Search for the cell housing the specified text and yield its [X, Y] center coordinate. 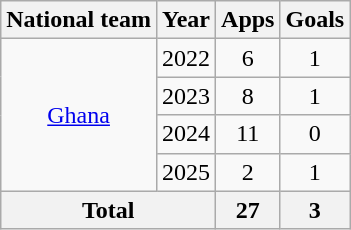
27 [248, 210]
8 [248, 96]
National team [79, 20]
Year [186, 20]
Goals [315, 20]
Apps [248, 20]
2025 [186, 172]
3 [315, 210]
2022 [186, 58]
2024 [186, 134]
2 [248, 172]
Ghana [79, 115]
0 [315, 134]
2023 [186, 96]
11 [248, 134]
Total [108, 210]
6 [248, 58]
